Output the [x, y] coordinate of the center of the cell containing the given text.  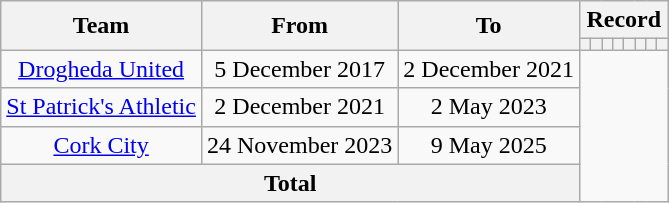
Drogheda United [102, 69]
To [489, 26]
5 December 2017 [299, 69]
Team [102, 26]
St Patrick's Athletic [102, 107]
Record [623, 20]
Total [290, 183]
9 May 2025 [489, 145]
Cork City [102, 145]
2 May 2023 [489, 107]
From [299, 26]
24 November 2023 [299, 145]
